Return [x, y] of the center of cell containing provided text 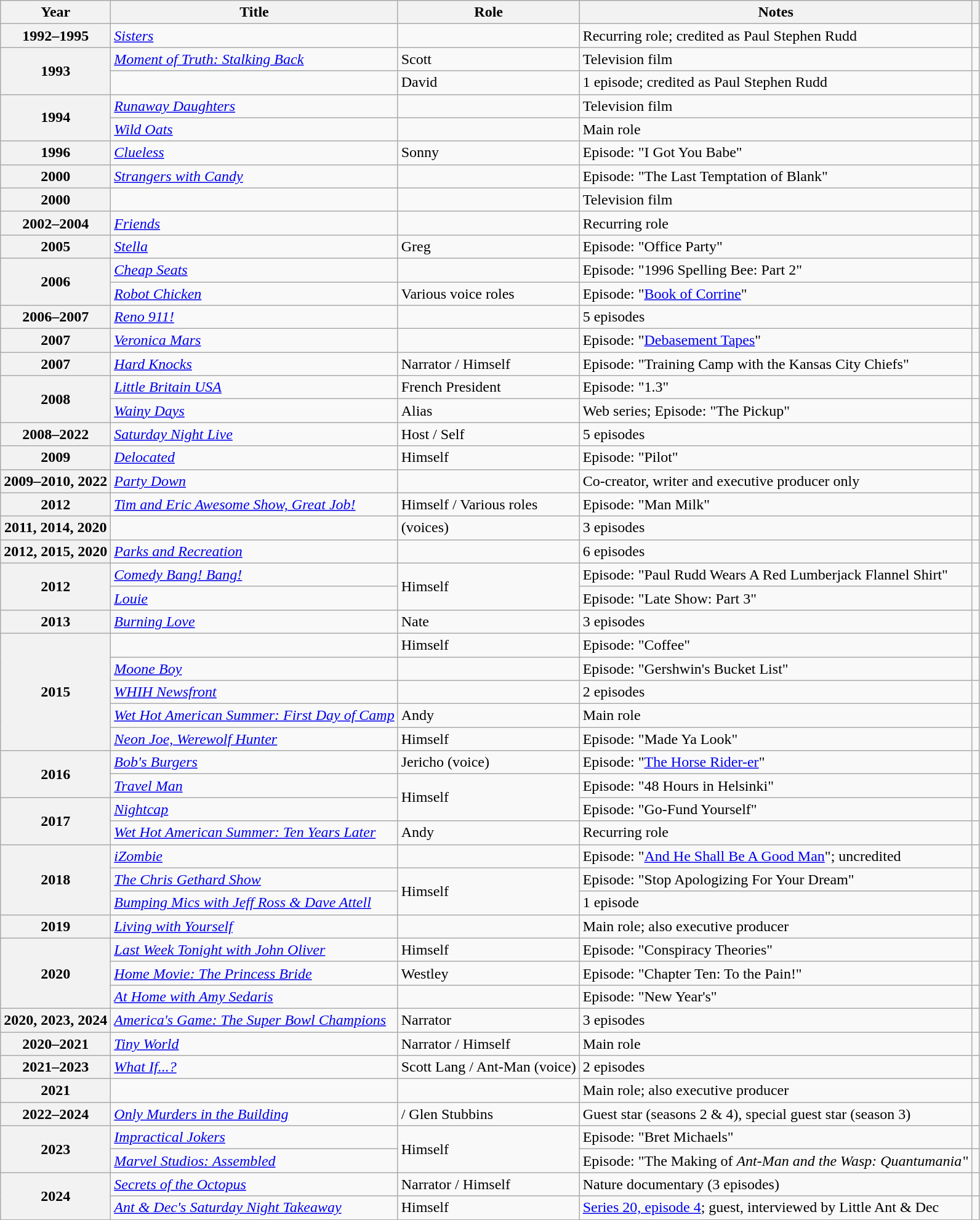
Travel Man [254, 786]
Bob's Burgers [254, 762]
Episode: "The Horse Rider-er" [776, 762]
Co-creator, writer and executive producer only [776, 481]
Episode: "Stop Apologizing For Your Dream" [776, 879]
Sisters [254, 36]
Runaway Daughters [254, 106]
Scott Lang / Ant-Man (voice) [489, 1067]
2023 [55, 1149]
Episode: "And He Shall Be A Good Man"; uncredited [776, 856]
2009 [55, 458]
Year [55, 12]
2021 [55, 1091]
Burning Love [254, 621]
Notes [776, 12]
Parks and Recreation [254, 551]
Party Down [254, 481]
1 episode; credited as Paul Stephen Rudd [776, 83]
Episode: "The Making of Ant-Man and the Wasp: Quantumania " [776, 1161]
Living with Yourself [254, 926]
French President [489, 387]
/ Glen Stubbins [489, 1114]
Episode: "Conspiracy Theories" [776, 950]
Veronica Mars [254, 341]
Episode: "Bret Michaels" [776, 1137]
2022–2024 [55, 1114]
Wet Hot American Summer: Ten Years Later [254, 833]
Himself / Various roles [489, 504]
Greg [489, 246]
Reno 911! [254, 317]
2019 [55, 926]
Sonny [489, 153]
(voices) [489, 528]
2009–2010, 2022 [55, 481]
Recurring role; credited as Paul Stephen Rudd [776, 36]
2005 [55, 246]
2020 [55, 973]
2024 [55, 1196]
Home Movie: The Princess Bride [254, 973]
Title [254, 12]
Episode: "1.3" [776, 387]
Episode: "Late Show: Part 3" [776, 598]
Little Britain USA [254, 387]
Only Murders in the Building [254, 1114]
Wet Hot American Summer: First Day of Camp [254, 716]
1994 [55, 118]
Hard Knocks [254, 364]
2021–2023 [55, 1067]
Episode: "48 Hours in Helsinki" [776, 786]
Stella [254, 246]
1993 [55, 71]
2017 [55, 821]
Louie [254, 598]
Comedy Bang! Bang! [254, 575]
Ant & Dec's Saturday Night Takeaway [254, 1208]
2006–2007 [55, 317]
Marvel Studios: Assembled [254, 1161]
Episode: "Coffee" [776, 645]
6 episodes [776, 551]
2020–2021 [55, 1044]
1996 [55, 153]
Westley [489, 973]
Scott [489, 59]
Episode: "The Last Temptation of Blank" [776, 176]
Episode: "Debasement Tapes" [776, 341]
Saturday Night Live [254, 434]
Episode: "Office Party" [776, 246]
Last Week Tonight with John Oliver [254, 950]
Nate [489, 621]
Friends [254, 223]
iZombie [254, 856]
Clueless [254, 153]
David [489, 83]
Neon Joe, Werewolf Hunter [254, 739]
Delocated [254, 458]
Episode: "Man Milk" [776, 504]
What If...? [254, 1067]
Episode: "I Got You Babe" [776, 153]
Episode: "Book of Corrine" [776, 294]
Episode: "Pilot" [776, 458]
Impractical Jokers [254, 1137]
The Chris Gethard Show [254, 879]
Narrator [489, 1020]
Strangers with Candy [254, 176]
2018 [55, 879]
WHIH Newsfront [254, 692]
Secrets of the Octopus [254, 1184]
Jericho (voice) [489, 762]
Episode: "New Year's" [776, 996]
2013 [55, 621]
Episode: "Paul Rudd Wears A Red Lumberjack Flannel Shirt" [776, 575]
2012, 2015, 2020 [55, 551]
At Home with Amy Sedaris [254, 996]
Bumping Mics with Jeff Ross & Dave Attell [254, 903]
Episode: "Chapter Ten: To the Pain!" [776, 973]
Wild Oats [254, 129]
2002–2004 [55, 223]
Episode: "Gershwin's Bucket List" [776, 668]
Nightcap [254, 809]
America's Game: The Super Bowl Champions [254, 1020]
Alias [489, 411]
2008–2022 [55, 434]
1 episode [776, 903]
Moone Boy [254, 668]
2006 [55, 281]
Nature documentary (3 episodes) [776, 1184]
Wainy Days [254, 411]
Episode: "Go-Fund Yourself" [776, 809]
Episode: "Training Camp with the Kansas City Chiefs" [776, 364]
2008 [55, 399]
Web series; Episode: "The Pickup" [776, 411]
Tim and Eric Awesome Show, Great Job! [254, 504]
Tiny World [254, 1044]
2016 [55, 774]
Episode: "Made Ya Look" [776, 739]
1992–1995 [55, 36]
Host / Self [489, 434]
2015 [55, 692]
2011, 2014, 2020 [55, 528]
Cheap Seats [254, 270]
Various voice roles [489, 294]
Moment of Truth: Stalking Back [254, 59]
Series 20, episode 4; guest, interviewed by Little Ant & Dec [776, 1208]
Role [489, 12]
Robot Chicken [254, 294]
Episode: "1996 Spelling Bee: Part 2" [776, 270]
2020, 2023, 2024 [55, 1020]
Guest star (seasons 2 & 4), special guest star (season 3) [776, 1114]
